Determine the (x, y) coordinate at the center of the cell enclosing the given text.  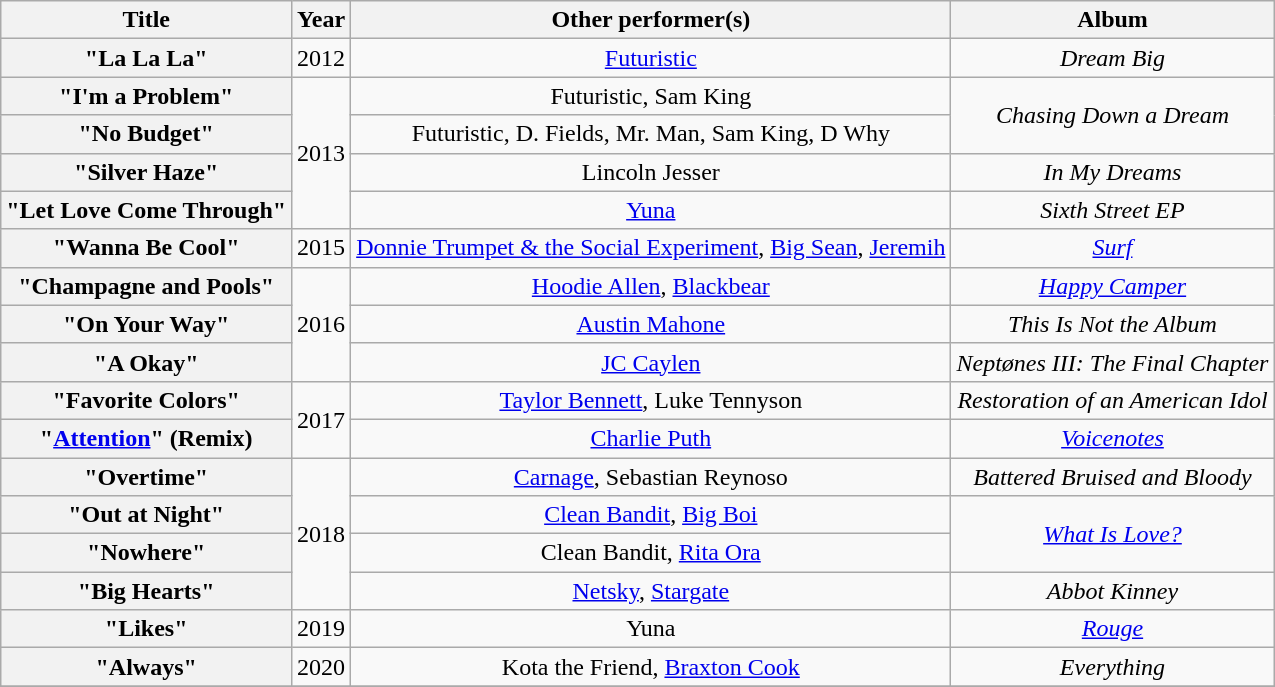
2020 (322, 667)
Clean Bandit, Big Boi (651, 515)
In My Dreams (1112, 172)
Other performer(s) (651, 20)
Carnage, Sebastian Reynoso (651, 477)
2016 (322, 324)
"Favorite Colors" (146, 400)
"Let Love Come Through" (146, 210)
"La La La" (146, 58)
"On Your Way" (146, 324)
"I'm a Problem" (146, 96)
"Overtime" (146, 477)
Futuristic, D. Fields, Mr. Man, Sam King, D Why (651, 134)
Kota the Friend, Braxton Cook (651, 667)
Album (1112, 20)
Happy Camper (1112, 286)
"Likes" (146, 629)
Futuristic (651, 58)
Hoodie Allen, Blackbear (651, 286)
2019 (322, 629)
Austin Mahone (651, 324)
"Big Hearts" (146, 591)
2013 (322, 153)
"No Budget" (146, 134)
2012 (322, 58)
2017 (322, 419)
2015 (322, 248)
Rouge (1112, 629)
Everything (1112, 667)
Restoration of an American Idol (1112, 400)
"Attention" (Remix) (146, 438)
JC Caylen (651, 362)
Chasing Down a Dream (1112, 115)
"Wanna Be Cool" (146, 248)
"Champagne and Pools" (146, 286)
Donnie Trumpet & the Social Experiment, Big Sean, Jeremih (651, 248)
"Out at Night" (146, 515)
"Always" (146, 667)
Dream Big (1112, 58)
"Nowhere" (146, 553)
Year (322, 20)
Lincoln Jesser (651, 172)
Clean Bandit, Rita Ora (651, 553)
This Is Not the Album (1112, 324)
"A Okay" (146, 362)
Netsky, Stargate (651, 591)
Abbot Kinney (1112, 591)
Charlie Puth (651, 438)
What Is Love? (1112, 534)
"Silver Haze" (146, 172)
Neptønes III: The Final Chapter (1112, 362)
Sixth Street EP (1112, 210)
Taylor Bennett, Luke Tennyson (651, 400)
2018 (322, 534)
Voicenotes (1112, 438)
Surf (1112, 248)
Futuristic, Sam King (651, 96)
Title (146, 20)
Battered Bruised and Bloody (1112, 477)
